Determine the (X, Y) coordinate at the center of the cell enclosing the given text.  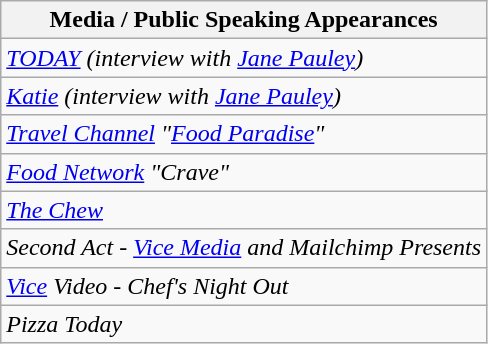
Vice Video - Chef's Night Out (244, 286)
Katie (interview with Jane Pauley) (244, 96)
The Chew (244, 210)
Pizza Today (244, 324)
Media / Public Speaking Appearances (244, 20)
Travel Channel "Food Paradise" (244, 134)
Second Act - Vice Media and Mailchimp Presents (244, 248)
Food Network "Crave" (244, 172)
TODAY (interview with Jane Pauley) (244, 58)
